Extract the [x, y] coordinate from the center of the cell holding the provided text.  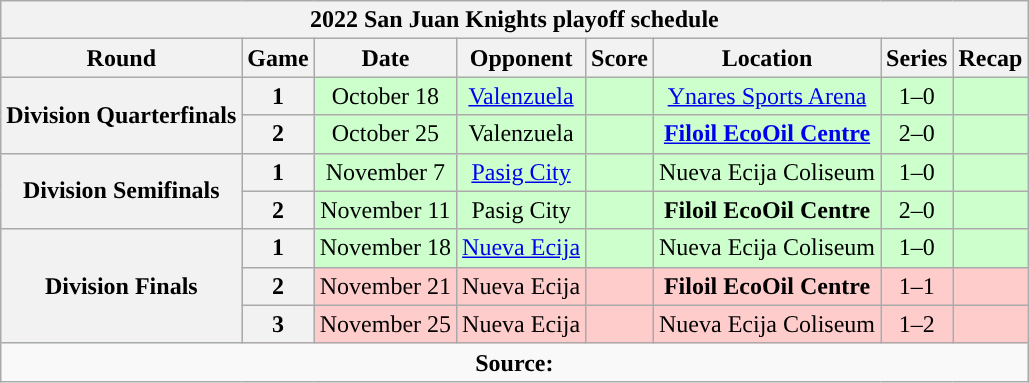
Opponent [522, 58]
October 25 [385, 134]
Game [278, 58]
Division Quarterfinals [122, 115]
November 21 [385, 286]
November 18 [385, 248]
Recap [990, 58]
Date [385, 58]
3 [278, 324]
Round [122, 58]
November 7 [385, 172]
Location [768, 58]
Ynares Sports Arena [768, 96]
Division Semifinals [122, 191]
Series [917, 58]
1–1 [917, 286]
Division Finals [122, 286]
2022 San Juan Knights playoff schedule [514, 20]
November 25 [385, 324]
Score [620, 58]
Source: [514, 362]
November 11 [385, 210]
October 18 [385, 96]
1–2 [917, 324]
